Determine the (x, y) coordinate at the center of the cell enclosing the given text.  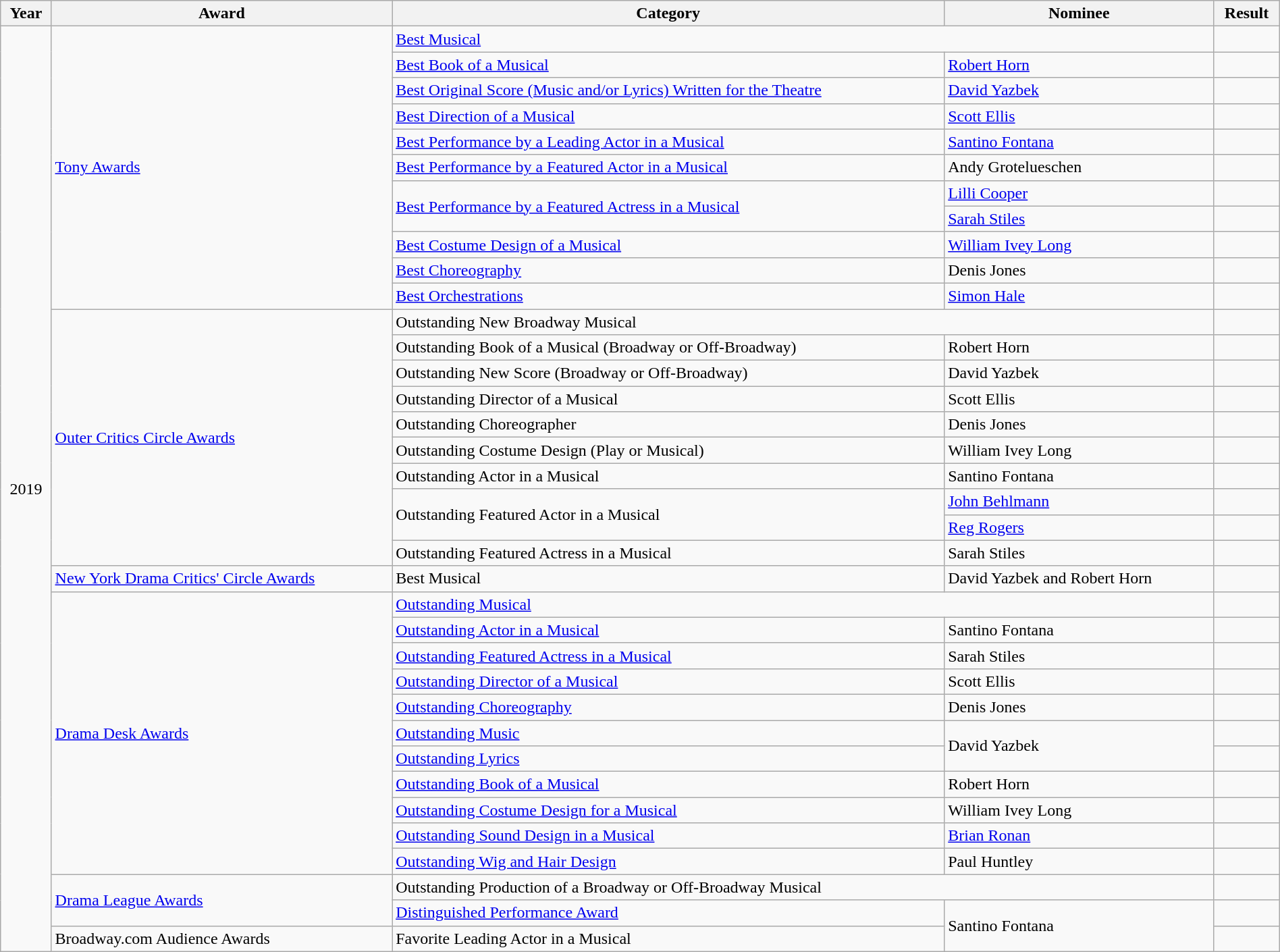
Outstanding Lyrics (668, 759)
Award (221, 14)
Outstanding Book of a Musical (Broadway or Off-Broadway) (668, 348)
Outstanding Production of a Broadway or Off-Broadway Musical (803, 887)
Reg Rogers (1079, 527)
New York Drama Critics' Circle Awards (221, 579)
Year (26, 14)
Outstanding New Score (Broadway or Off-Broadway) (668, 373)
Broadway.com Audience Awards (221, 938)
Best Performance by a Featured Actress in a Musical (668, 206)
Category (668, 14)
Drama Desk Awards (221, 733)
Outstanding Musical (803, 604)
Outstanding New Broadway Musical (803, 322)
Outstanding Wig and Hair Design (668, 862)
Simon Hale (1079, 296)
Paul Huntley (1079, 862)
Best Performance by a Leading Actor in a Musical (668, 142)
Best Orchestrations (668, 296)
Outstanding Sound Design in a Musical (668, 836)
Best Original Score (Music and/or Lyrics) Written for the Theatre (668, 90)
Outstanding Choreography (668, 707)
Best Choreography (668, 270)
Best Costume Design of a Musical (668, 244)
Brian Ronan (1079, 836)
Best Performance by a Featured Actor in a Musical (668, 167)
Best Book of a Musical (668, 65)
Outstanding Costume Design for a Musical (668, 810)
Tony Awards (221, 167)
Outstanding Book of a Musical (668, 785)
Lilli Cooper (1079, 193)
Nominee (1079, 14)
David Yazbek and Robert Horn (1079, 579)
Outstanding Choreographer (668, 425)
Outstanding Featured Actor in a Musical (668, 514)
Outer Critics Circle Awards (221, 438)
Outstanding Music (668, 733)
Drama League Awards (221, 900)
Favorite Leading Actor in a Musical (668, 938)
Best Direction of a Musical (668, 116)
Andy Grotelueschen (1079, 167)
2019 (26, 489)
Result (1246, 14)
John Behlmann (1079, 502)
Distinguished Performance Award (668, 913)
Outstanding Costume Design (Play or Musical) (668, 450)
